Capture the cell that displays the provided text and extract its (x, y) central coordinate. 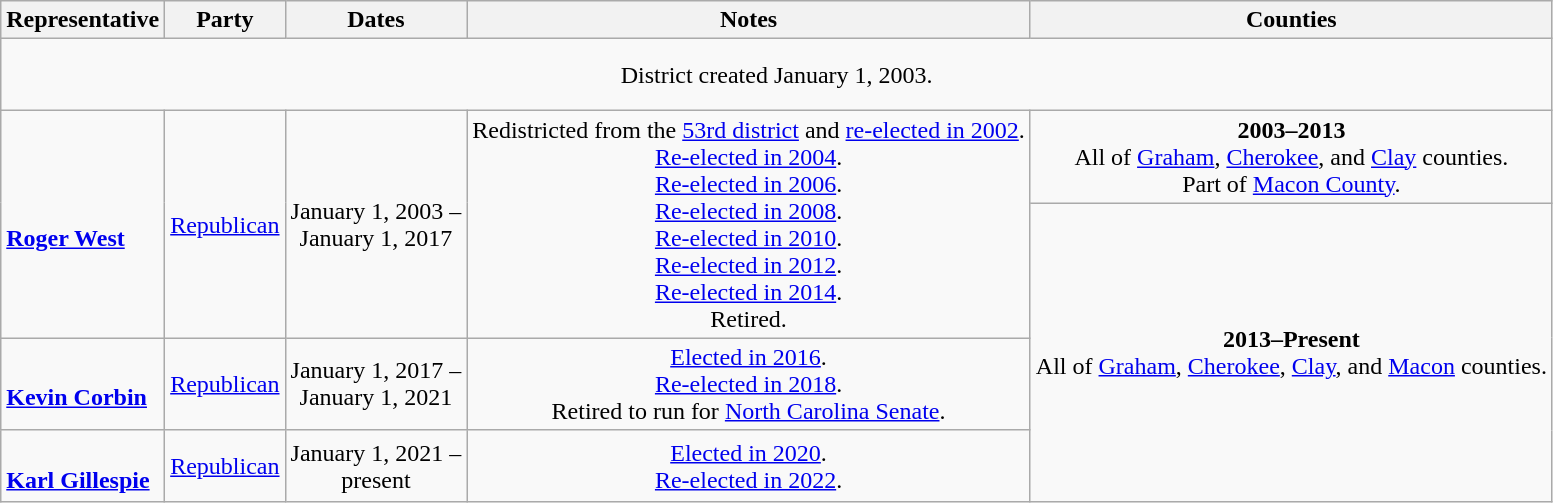
Elected in 2020. Re-elected in 2022. (749, 466)
Dates (376, 20)
Notes (749, 20)
Elected in 2016. Re-elected in 2018. Retired to run for North Carolina Senate. (749, 384)
January 1, 2003 – January 1, 2017 (376, 224)
2003–2013 All of Graham, Cherokee, and Clay counties. Part of Macon County. (1291, 157)
January 1, 2021 – present (376, 466)
District created January 1, 2003. (777, 75)
Karl Gillespie (83, 466)
Counties (1291, 20)
January 1, 2017 – January 1, 2021 (376, 384)
Kevin Corbin (83, 384)
2013–Present All of Graham, Cherokee, Clay, and Macon counties. (1291, 352)
Representative (83, 20)
Party (225, 20)
Roger West (83, 224)
